Output the [x, y] coordinate of the center of the cell containing the given text.  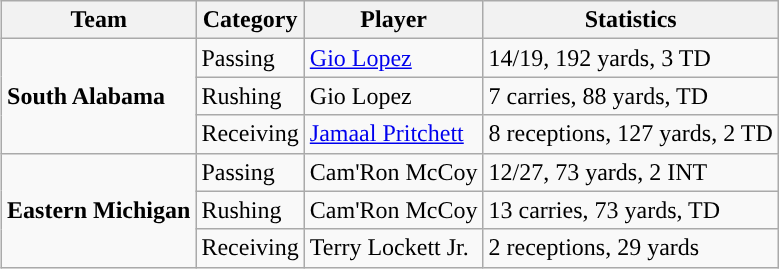
13 carries, 73 yards, TD [630, 210]
Jamaal Pritchett [394, 134]
2 receptions, 29 yards [630, 248]
Terry Lockett Jr. [394, 248]
8 receptions, 127 yards, 2 TD [630, 134]
12/27, 73 yards, 2 INT [630, 172]
Eastern Michigan [99, 210]
Category [250, 20]
7 carries, 88 yards, TD [630, 96]
Player [394, 20]
Statistics [630, 20]
14/19, 192 yards, 3 TD [630, 58]
South Alabama [99, 96]
Team [99, 20]
